Return (X, Y) of the center of cell containing provided text 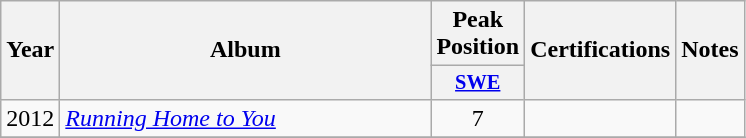
Running Home to You (246, 118)
SWE (478, 83)
Notes (710, 50)
Year (30, 50)
Album (246, 50)
Certifications (600, 50)
7 (478, 118)
2012 (30, 118)
Peak Position (478, 34)
